Extract the (x, y) coordinate from the center of the cell holding the provided text.  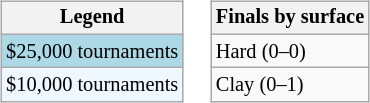
$25,000 tournaments (92, 51)
Clay (0–1) (290, 85)
Finals by surface (290, 18)
Legend (92, 18)
$10,000 tournaments (92, 85)
Hard (0–0) (290, 51)
